Determine the [x, y] coordinate at the center of the cell enclosing the given text.  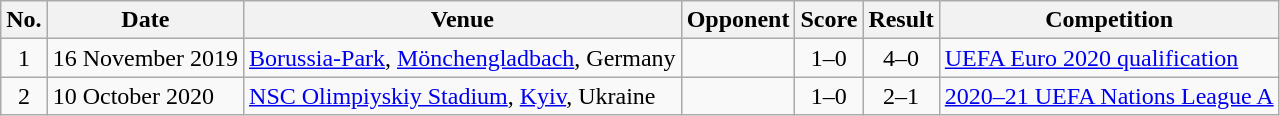
Competition [1109, 20]
16 November 2019 [145, 58]
Score [829, 20]
10 October 2020 [145, 96]
2 [24, 96]
Borussia-Park, Mönchengladbach, Germany [463, 58]
2020–21 UEFA Nations League A [1109, 96]
4–0 [901, 58]
Date [145, 20]
NSC Olimpiyskiy Stadium, Kyiv, Ukraine [463, 96]
2–1 [901, 96]
1 [24, 58]
UEFA Euro 2020 qualification [1109, 58]
Opponent [738, 20]
No. [24, 20]
Result [901, 20]
Venue [463, 20]
